Scan for the cell matching the given text and deliver its [x, y] coordinate at center. 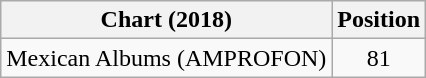
Mexican Albums (AMPROFON) [166, 58]
Position [379, 20]
81 [379, 58]
Chart (2018) [166, 20]
